Scan for the cell matching the given text and deliver its [x, y] coordinate at center. 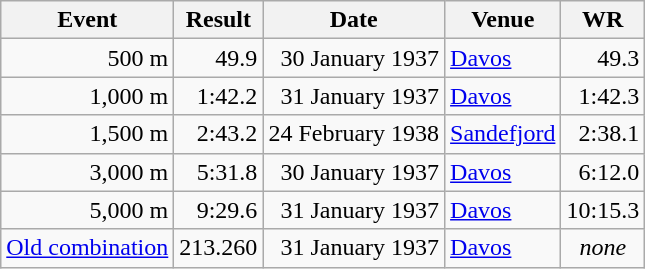
3,000 m [88, 172]
WR [603, 20]
1:42.3 [603, 96]
2:43.2 [218, 134]
1,000 m [88, 96]
Date [354, 20]
49.9 [218, 58]
none [603, 248]
213.260 [218, 248]
5,000 m [88, 210]
49.3 [603, 58]
1:42.2 [218, 96]
Venue [503, 20]
1,500 m [88, 134]
5:31.8 [218, 172]
9:29.6 [218, 210]
2:38.1 [603, 134]
10:15.3 [603, 210]
6:12.0 [603, 172]
24 February 1938 [354, 134]
Old combination [88, 248]
Sandefjord [503, 134]
500 m [88, 58]
Result [218, 20]
Event [88, 20]
